Scan for the cell matching the given text and deliver its (X, Y) coordinate at center. 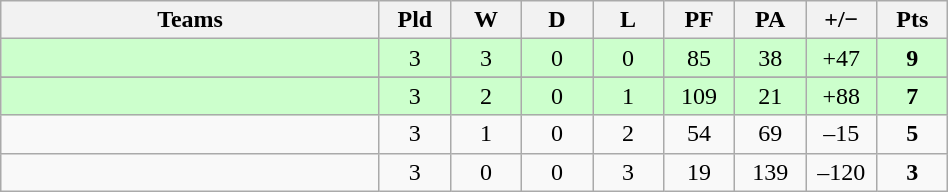
7 (912, 96)
Teams (190, 20)
–15 (842, 134)
21 (770, 96)
PF (700, 20)
+88 (842, 96)
5 (912, 134)
Pld (414, 20)
PA (770, 20)
+47 (842, 58)
85 (700, 58)
–120 (842, 172)
W (486, 20)
D (556, 20)
19 (700, 172)
139 (770, 172)
109 (700, 96)
+/− (842, 20)
54 (700, 134)
69 (770, 134)
L (628, 20)
9 (912, 58)
38 (770, 58)
Pts (912, 20)
